Extract the (X, Y) coordinate from the center of the cell holding the provided text.  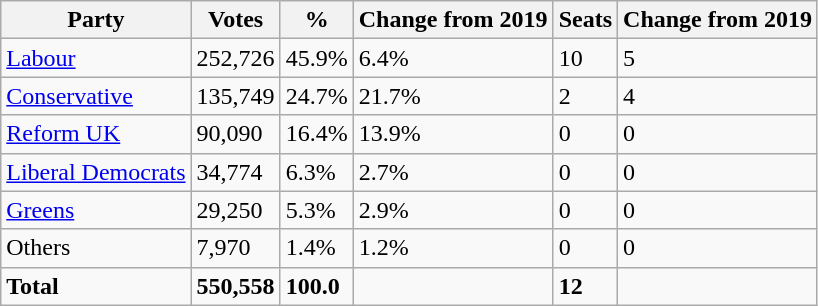
Labour (96, 58)
Seats (585, 20)
% (316, 20)
1.4% (316, 248)
Party (96, 20)
29,250 (236, 210)
1.2% (453, 248)
2 (585, 96)
7,970 (236, 248)
21.7% (453, 96)
Others (96, 248)
12 (585, 286)
2.9% (453, 210)
6.4% (453, 58)
16.4% (316, 134)
45.9% (316, 58)
100.0 (316, 286)
135,749 (236, 96)
252,726 (236, 58)
4 (718, 96)
5.3% (316, 210)
24.7% (316, 96)
550,558 (236, 286)
34,774 (236, 172)
Conservative (96, 96)
6.3% (316, 172)
5 (718, 58)
90,090 (236, 134)
13.9% (453, 134)
Liberal Democrats (96, 172)
10 (585, 58)
2.7% (453, 172)
Greens (96, 210)
Reform UK (96, 134)
Total (96, 286)
Votes (236, 20)
